Find where the given text appears and provide that cell's center as (x, y) coordinate. 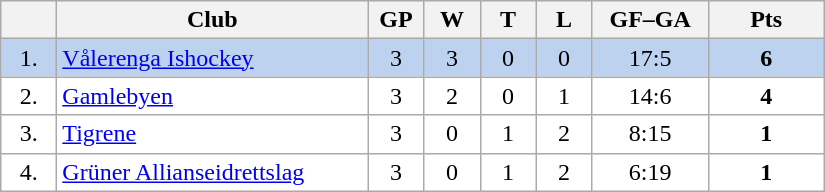
6 (766, 58)
Tigrene (212, 134)
W (452, 20)
Club (212, 20)
4. (29, 172)
8:15 (650, 134)
3. (29, 134)
T (508, 20)
2. (29, 96)
1. (29, 58)
Vålerenga Ishockey (212, 58)
Gamlebyen (212, 96)
6:19 (650, 172)
Pts (766, 20)
17:5 (650, 58)
L (564, 20)
Grüner Allianseidrettslag (212, 172)
14:6 (650, 96)
4 (766, 96)
GF–GA (650, 20)
GP (396, 20)
